Identify which cell holds the provided text, then report its (x, y) central coordinate. 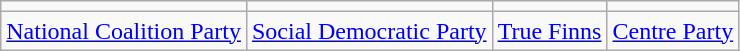
True Finns (550, 31)
National Coalition Party (124, 31)
Social Democratic Party (369, 31)
Centre Party (673, 31)
